Identify which cell holds the provided text, then report its (X, Y) central coordinate. 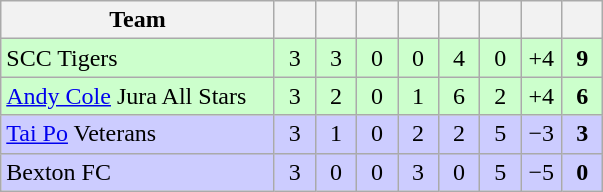
9 (582, 58)
Bexton FC (138, 172)
−3 (542, 134)
Tai Po Veterans (138, 134)
4 (460, 58)
Andy Cole Jura All Stars (138, 96)
−5 (542, 172)
SCC Tigers (138, 58)
Team (138, 20)
